Identify which cell holds the provided text, then report its [x, y] central coordinate. 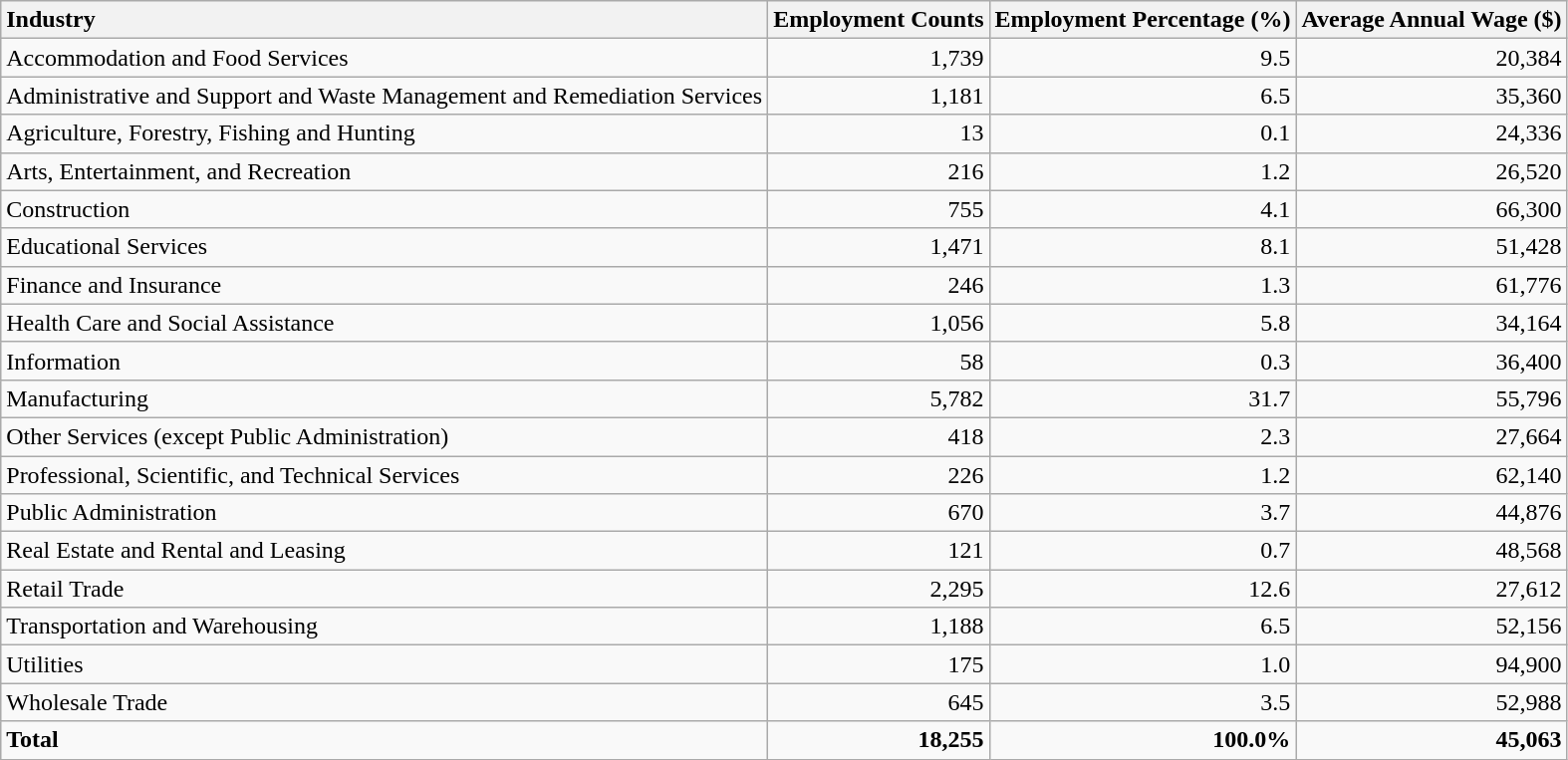
24,336 [1432, 133]
94,900 [1432, 664]
Arts, Entertainment, and Recreation [385, 171]
Utilities [385, 664]
48,568 [1432, 551]
100.0% [1143, 740]
55,796 [1432, 398]
Employment Percentage (%) [1143, 20]
418 [879, 436]
20,384 [1432, 58]
58 [879, 361]
670 [879, 513]
2,295 [879, 589]
1.0 [1143, 664]
Real Estate and Rental and Leasing [385, 551]
175 [879, 664]
Retail Trade [385, 589]
Manufacturing [385, 398]
66,300 [1432, 209]
Agriculture, Forestry, Fishing and Hunting [385, 133]
Other Services (except Public Administration) [385, 436]
Educational Services [385, 247]
0.3 [1143, 361]
36,400 [1432, 361]
1,188 [879, 627]
45,063 [1432, 740]
5.8 [1143, 323]
246 [879, 285]
Industry [385, 20]
5,782 [879, 398]
44,876 [1432, 513]
18,255 [879, 740]
31.7 [1143, 398]
51,428 [1432, 247]
2.3 [1143, 436]
Public Administration [385, 513]
26,520 [1432, 171]
12.6 [1143, 589]
0.7 [1143, 551]
Administrative and Support and Waste Management and Remediation Services [385, 96]
Health Care and Social Assistance [385, 323]
27,612 [1432, 589]
3.7 [1143, 513]
3.5 [1143, 702]
34,164 [1432, 323]
Finance and Insurance [385, 285]
Accommodation and Food Services [385, 58]
Employment Counts [879, 20]
121 [879, 551]
61,776 [1432, 285]
Total [385, 740]
1,056 [879, 323]
645 [879, 702]
9.5 [1143, 58]
226 [879, 475]
0.1 [1143, 133]
Information [385, 361]
8.1 [1143, 247]
755 [879, 209]
Average Annual Wage ($) [1432, 20]
52,156 [1432, 627]
1,471 [879, 247]
Professional, Scientific, and Technical Services [385, 475]
13 [879, 133]
1,181 [879, 96]
4.1 [1143, 209]
Wholesale Trade [385, 702]
52,988 [1432, 702]
1.3 [1143, 285]
27,664 [1432, 436]
Construction [385, 209]
1,739 [879, 58]
62,140 [1432, 475]
Transportation and Warehousing [385, 627]
216 [879, 171]
35,360 [1432, 96]
